Identify which cell holds the provided text, then report its (X, Y) central coordinate. 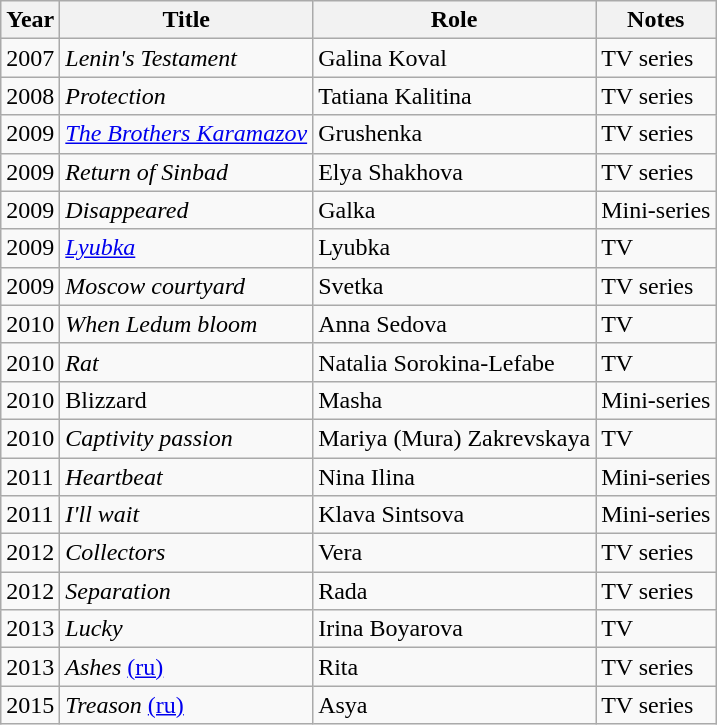
Lenin's Testament (186, 58)
Anna Sedova (454, 324)
2008 (30, 96)
Rada (454, 591)
Nina Ilina (454, 477)
Protection (186, 96)
Ashes (ru) (186, 667)
Vera (454, 553)
Year (30, 20)
Lucky (186, 629)
Rat (186, 362)
Grushenka (454, 134)
Captivity passion (186, 438)
Title (186, 20)
Collectors (186, 553)
Disappeared (186, 210)
Treason (ru) (186, 705)
Heartbeat (186, 477)
Svetka (454, 286)
Elya Shakhova (454, 172)
Natalia Sorokina-Lefabe (454, 362)
Moscow courtyard (186, 286)
2007 (30, 58)
Mariya (Mura) Zakrevskaya (454, 438)
Asya (454, 705)
Tatiana Kalitina (454, 96)
2015 (30, 705)
Klava Sintsova (454, 515)
Rita (454, 667)
Galina Koval (454, 58)
Irina Boyarova (454, 629)
Return of Sinbad (186, 172)
Masha (454, 400)
Role (454, 20)
The Brothers Karamazov (186, 134)
Separation (186, 591)
When Ledum bloom (186, 324)
Notes (656, 20)
I'll wait (186, 515)
Blizzard (186, 400)
Galka (454, 210)
